Provide the (x, y) coordinate of the cell's center where the given text is located.  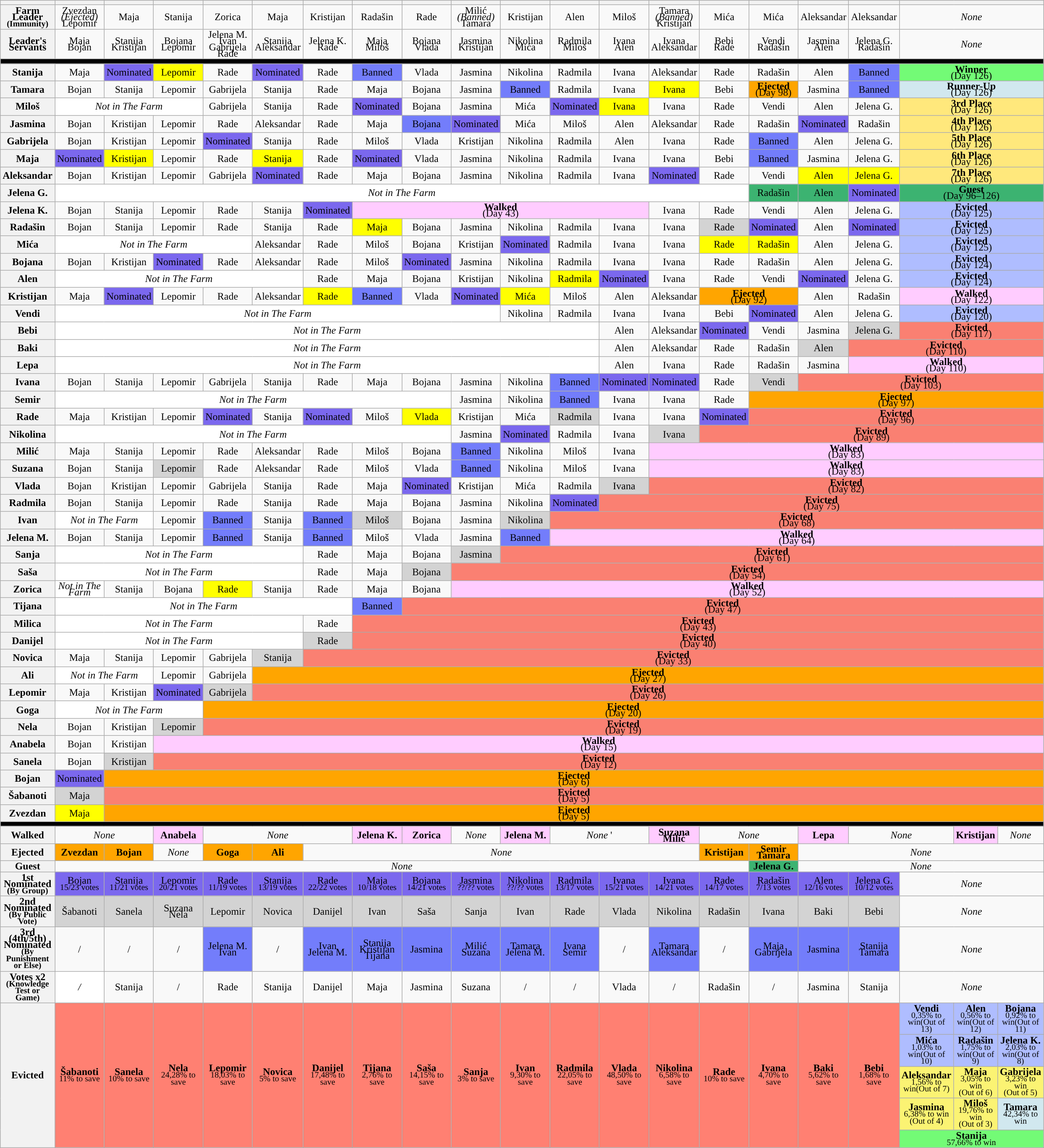
Evicted (Day 19) (623, 727)
Jelena M. IvanGabrijela Rade (228, 44)
Milica (28, 624)
Radašin 7/13 votes (774, 884)
Radmila22,05% to save (575, 1075)
Walked (Day 64) (797, 537)
Jelena G. 10/12 votes (874, 884)
Alen 12/16 votes (823, 884)
1st Nominated(By Group) (28, 884)
Ivan9,30% to save (525, 1075)
Evicted (Day 47) (723, 606)
Nikolina??/?? votes (525, 884)
VendiRadašin (774, 44)
Walked (Day 15) (599, 744)
Miloš19,76% to win(Out of 3) (976, 1114)
Ejected (Day 5) (574, 813)
Radašin1,75% to win(Out of 9) (976, 1051)
Evicted (Day 61) (772, 555)
Ivana15/21 votes (624, 884)
Ejected (Day 92) (749, 296)
Evicted (Day 68) (797, 520)
Evicted (Day 103) (921, 383)
Evicted (Day 40) (698, 641)
Vlada48,50% to save (624, 1075)
Walked (Day 122) (971, 296)
BojanaVlada (426, 44)
3rd Place (Day 126) (971, 107)
SuzanaNela (178, 911)
Bojana14/21 votes (426, 884)
Baki5,62% to save (823, 1075)
Tamara42,34% to win (1020, 1114)
StanijaAleksandar (277, 44)
Sanja3% to save (476, 1075)
Ejected (Day 20) (623, 710)
SuzanaMilić (674, 835)
Jasmina??/?? votes (476, 884)
Guest (28, 866)
Zvezdan (Ejected)Lepomir (79, 17)
IvanJelena M. (328, 949)
Sanela10% to save (129, 1075)
Maja10/18 votes (377, 884)
Evicted (Day 117) (971, 331)
Bojana0,92% to win(Out of 11) (1020, 1019)
Guest (Day 96–126) (971, 193)
Winner (Day 126) (971, 72)
None ' (599, 835)
Milić (28, 451)
Milić (Banned)Tamara (476, 17)
TamaraAleksandar (674, 949)
Tijana2,76% to save (377, 1075)
Evicted (Day 54) (747, 571)
4th Place (Day 126) (971, 124)
Walked (Day 52) (747, 589)
Evicted (Day 96) (896, 417)
MajaGabrijela (774, 949)
Nela24,28% to save (178, 1075)
5th Place (Day 126) (971, 141)
6th Place (Day 126) (971, 159)
MajaMiloš (377, 44)
Evicted (Day 26) (648, 692)
Votes x2(Knowledge Test or Game) (28, 987)
Walked (Day 43) (500, 210)
StanijaKristijan (129, 44)
Ejected (Day 27) (648, 676)
7th Place (Day 126) (971, 175)
MajaBojan (79, 44)
Rade22/22 votes (328, 884)
Tamara (28, 90)
Semir (28, 399)
Evicted (Day 120) (971, 313)
NikolinaMića (525, 44)
Maja3,05% to win(Out of 6) (976, 1082)
BojanaLepomir (178, 44)
Stanija11/21 votes (129, 884)
IvanaAlen (624, 44)
Bojan15/23 votes (79, 884)
Aleksandar1,56% to win(Out of 7) (926, 1082)
JasminaKristijan (476, 44)
Farm Leader(Immunity) (28, 17)
Tijana (28, 606)
Jelena K.Rade (328, 44)
Gabrijela3,23% to win(Out of 5) (1020, 1082)
Ejected (Day 6) (574, 779)
Evicted (Day 82) (846, 486)
Evicted (28, 1075)
Ejected (28, 852)
Tamara (Banned)Kristijan (674, 17)
Jelena G.Radašin (874, 44)
StanijaTamara (874, 949)
Radmila13/17 votes (575, 884)
Jasmina6,38% to win(Out of 4) (926, 1114)
Walked (28, 835)
TamaraJelena M. (525, 949)
Alen0,56% to win(Out of 12) (976, 1019)
Ivana4,70% to save (774, 1075)
Nela (28, 727)
JasminaAlen (823, 44)
Lepomir18,03% to save (228, 1075)
Evicted (Day 110) (946, 347)
Ejected (Day 97) (896, 399)
Rade14/17 votes (724, 884)
Ivana14/21 votes (674, 884)
Ejected (Day 98) (774, 90)
Evicted (Day 43) (698, 624)
Rade10% to save (724, 1075)
Saša14,15% to save (426, 1075)
Mića1,03% to win(Out of 10) (926, 1051)
Šabanoti11% to save (79, 1075)
Walked (Day 110) (946, 365)
Evicted (Day 12) (599, 761)
IvanaSemir (575, 949)
RadmilaMiloš (575, 44)
2nd Nominated(By Public Vote) (28, 911)
StanijaKristijanTijana (377, 949)
Evicted (Day 75) (822, 503)
Leader's Servants (28, 44)
Vendi 0,35% to win(Out of 13) (926, 1019)
SemirTamara (774, 852)
BebiRade (724, 44)
Bebi1,68% to save (874, 1075)
Jelena M.Ivan (228, 949)
Stanija13/19 votes (277, 884)
3rd (4th/5th) Nominated(By Punishment or Else) (28, 949)
Nikolina6,58% to save (674, 1075)
Stanija57,66% to win (971, 1139)
IvanaAleksandar (674, 44)
Evicted (Day 5) (574, 796)
Evicted (Day 89) (871, 434)
Novica5% to save (277, 1075)
Evicted (Day 33) (673, 658)
Jelena K.2,03% to win(Out of 8) (1020, 1051)
MilićSuzana (476, 949)
Rade11/19 votes (228, 884)
Danijel17,48% to save (328, 1075)
Lepomir20/21 votes (178, 884)
Runner-Up (Day 126) (971, 90)
